Return the [X, Y] coordinate for the center point of the cell that contains the specified text.  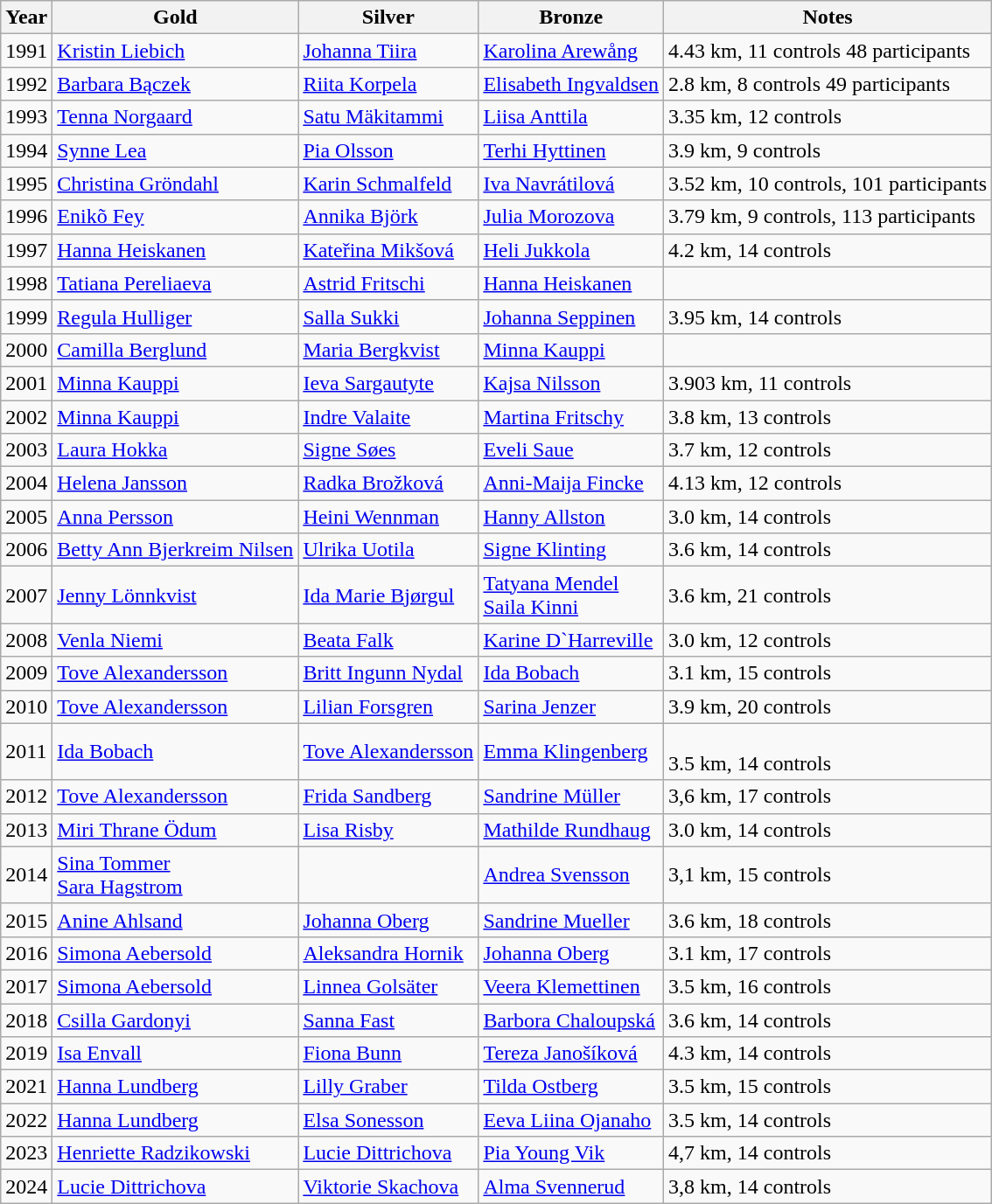
3.8 km, 13 controls [828, 417]
4.2 km, 14 controls [828, 250]
Tereza Janošíková [571, 1054]
3,1 km, 15 controls [828, 874]
Radka Brožková [388, 484]
1993 [26, 117]
Helena Jansson [175, 484]
Heli Jukkola [571, 250]
2007 [26, 595]
Karin Schmalfeld [388, 184]
Isa Envall [175, 1054]
3,6 km, 17 controls [828, 797]
2004 [26, 484]
3.35 km, 12 controls [828, 117]
Ida Marie Bjørgul [388, 595]
Tatyana Mendel Saila Kinni [571, 595]
2010 [26, 706]
Venla Niemi [175, 640]
Karolina Arewång [571, 51]
Maria Bergkvist [388, 350]
Bronze [571, 17]
Viktorie Skachova [388, 1187]
Regula Hulliger [175, 317]
2018 [26, 1020]
Astrid Fritschi [388, 283]
3,8 km, 14 controls [828, 1187]
2011 [26, 752]
Elsa Sonesson [388, 1120]
2013 [26, 830]
Tenna Norgaard [175, 117]
Riita Korpela [388, 84]
Kateřina Mikšová [388, 250]
4.43 km, 11 controls 48 participants [828, 51]
2001 [26, 383]
3.6 km, 21 controls [828, 595]
3.5 km, 15 controls [828, 1087]
3.0 km, 12 controls [828, 640]
Signe Søes [388, 450]
Sina Tommer Sara Hagstrom [175, 874]
Lisa Risby [388, 830]
Pia Olsson [388, 150]
Barbora Chaloupská [571, 1020]
4,7 km, 14 controls [828, 1153]
Tilda Ostberg [571, 1087]
Beata Falk [388, 640]
Ulrika Uotila [388, 550]
Aleksandra Hornik [388, 953]
2006 [26, 550]
Miri Thrane Ödum [175, 830]
3.1 km, 15 controls [828, 673]
Annika Björk [388, 217]
2012 [26, 797]
1994 [26, 150]
1996 [26, 217]
Pia Young Vik [571, 1153]
Sarina Jenzer [571, 706]
Andrea Svensson [571, 874]
Barbara Bączek [175, 84]
1997 [26, 250]
Salla Sukki [388, 317]
Csilla Gardonyi [175, 1020]
Lilly Graber [388, 1087]
Johanna Tiira [388, 51]
Elisabeth Ingvaldsen [571, 84]
Synne Lea [175, 150]
2003 [26, 450]
Eeva Liina Ojanaho [571, 1120]
Lilian Forsgren [388, 706]
3.5 km, 16 controls [828, 986]
Veera Klemettinen [571, 986]
3.6 km, 18 controls [828, 920]
3.903 km, 11 controls [828, 383]
Anna Persson [175, 517]
Year [26, 17]
Julia Morozova [571, 217]
Terhi Hyttinen [571, 150]
2024 [26, 1187]
Heini Wennman [388, 517]
2021 [26, 1087]
Indre Valaite [388, 417]
Emma Klingenberg [571, 752]
Liisa Anttila [571, 117]
Signe Klinting [571, 550]
Karine D`Harreville [571, 640]
Sandrine Müller [571, 797]
Johanna Seppinen [571, 317]
2019 [26, 1054]
Gold [175, 17]
Kristin Liebich [175, 51]
Linnea Golsäter [388, 986]
3.52 km, 10 controls, 101 participants [828, 184]
3.1 km, 17 controls [828, 953]
Laura Hokka [175, 450]
2023 [26, 1153]
2002 [26, 417]
Satu Mäkitammi [388, 117]
1992 [26, 84]
3.9 km, 9 controls [828, 150]
Iva Navrátilová [571, 184]
2014 [26, 874]
1995 [26, 184]
Sandrine Mueller [571, 920]
Notes [828, 17]
1998 [26, 283]
2008 [26, 640]
4.3 km, 14 controls [828, 1054]
3.9 km, 20 controls [828, 706]
Christina Gröndahl [175, 184]
Alma Svennerud [571, 1187]
Henriette Radzikowski [175, 1153]
4.13 km, 12 controls [828, 484]
Sanna Fast [388, 1020]
3.7 km, 12 controls [828, 450]
Fiona Bunn [388, 1054]
2017 [26, 986]
2009 [26, 673]
Camilla Berglund [175, 350]
Kajsa Nilsson [571, 383]
Frida Sandberg [388, 797]
2000 [26, 350]
Ieva Sargautyte [388, 383]
2015 [26, 920]
Anine Ahlsand [175, 920]
Hanny Allston [571, 517]
Tatiana Pereliaeva [175, 283]
Betty Ann Bjerkreim Nilsen [175, 550]
Martina Fritschy [571, 417]
Silver [388, 17]
Britt Ingunn Nydal [388, 673]
2005 [26, 517]
2022 [26, 1120]
Eveli Saue [571, 450]
Mathilde Rundhaug [571, 830]
Jenny Lönnkvist [175, 595]
1991 [26, 51]
2016 [26, 953]
3.95 km, 14 controls [828, 317]
3.79 km, 9 controls, 113 participants [828, 217]
1999 [26, 317]
2.8 km, 8 controls 49 participants [828, 84]
Anni-Maija Fincke [571, 484]
Enikõ Fey [175, 217]
